Return the [x, y] coordinate for the center point of the cell that contains the specified text.  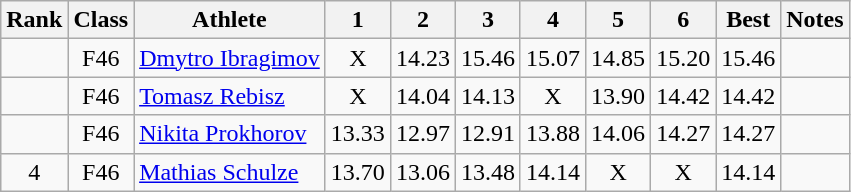
13.06 [422, 172]
Athlete [230, 20]
Mathias Schulze [230, 172]
13.70 [358, 172]
Best [748, 20]
5 [618, 20]
12.91 [488, 134]
Nikita Prokhorov [230, 134]
2 [422, 20]
14.13 [488, 96]
14.85 [618, 58]
13.33 [358, 134]
14.23 [422, 58]
15.20 [684, 58]
Dmytro Ibragimov [230, 58]
13.88 [552, 134]
1 [358, 20]
6 [684, 20]
3 [488, 20]
15.07 [552, 58]
Tomasz Rebisz [230, 96]
Notes [815, 20]
Class [101, 20]
12.97 [422, 134]
13.48 [488, 172]
14.04 [422, 96]
13.90 [618, 96]
14.06 [618, 134]
Rank [34, 20]
